Detect which cell encompasses the target text, then output its [X, Y] center coordinate. 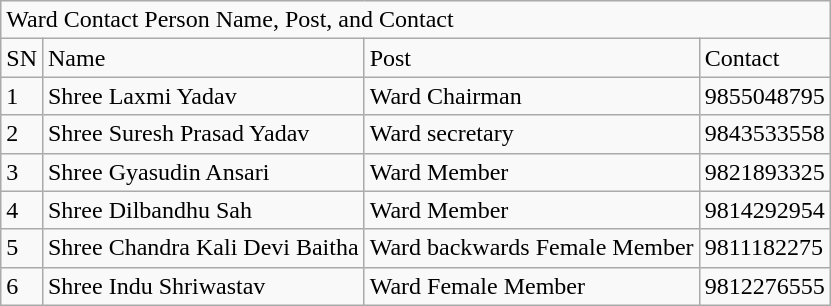
Ward Chairman [532, 96]
Ward backwards Female Member [532, 248]
Contact [764, 58]
SN [22, 58]
9821893325 [764, 172]
9812276555 [764, 286]
6 [22, 286]
9814292954 [764, 210]
Shree Gyasudin Ansari [203, 172]
Shree Laxmi Yadav [203, 96]
Ward Female Member [532, 286]
Shree Dilbandhu Sah [203, 210]
4 [22, 210]
Shree Chandra Kali Devi Baitha [203, 248]
Shree Suresh Prasad Yadav [203, 134]
5 [22, 248]
9843533558 [764, 134]
Ward Contact Person Name, Post, and Contact [416, 20]
Post [532, 58]
2 [22, 134]
1 [22, 96]
Shree Indu Shriwastav [203, 286]
Ward secretary [532, 134]
9811182275 [764, 248]
9855048795 [764, 96]
3 [22, 172]
Name [203, 58]
